From the cell containing the given text, extract its center point as [X, Y] coordinate. 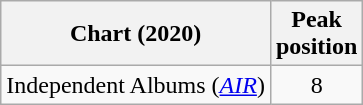
Independent Albums (AIR) [136, 85]
Peak position [316, 34]
8 [316, 85]
Chart (2020) [136, 34]
